From the cell containing the given text, extract its center point as (x, y) coordinate. 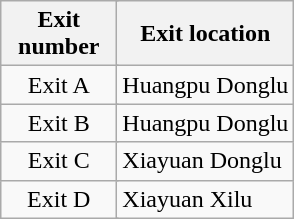
Exit B (59, 123)
Exit number (59, 34)
Exit D (59, 199)
Exit A (59, 85)
Xiayuan Donglu (206, 161)
Exit location (206, 34)
Exit C (59, 161)
Xiayuan Xilu (206, 199)
